Extract the (X, Y) coordinate from the center of the cell holding the provided text.  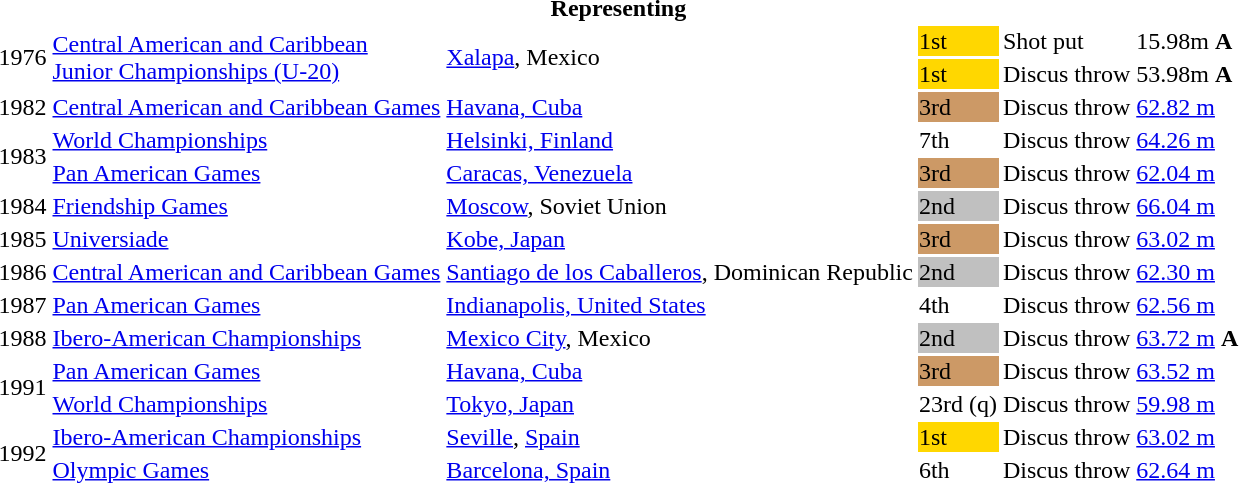
Indianapolis, United States (680, 305)
Santiago de los Caballeros, Dominican Republic (680, 272)
Friendship Games (246, 206)
Shot put (1066, 41)
Mexico City, Mexico (680, 338)
Seville, Spain (680, 437)
Central American and CaribbeanJunior Championships (U-20) (246, 58)
Xalapa, Mexico (680, 58)
23rd (q) (958, 404)
Moscow, Soviet Union (680, 206)
Universiade (246, 239)
Caracas, Venezuela (680, 173)
Helsinki, Finland (680, 140)
Kobe, Japan (680, 239)
Tokyo, Japan (680, 404)
7th (958, 140)
4th (958, 305)
